For the text-containing cell, return its midpoint in [x, y] coordinate format. 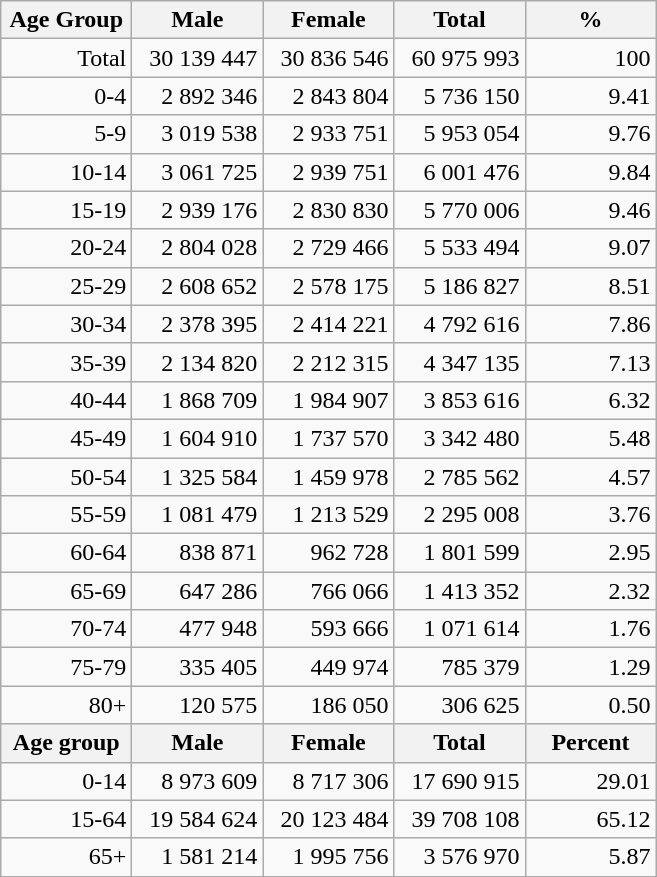
8.51 [590, 286]
3.76 [590, 515]
Percent [590, 743]
785 379 [460, 667]
0-14 [66, 781]
15-64 [66, 819]
5 533 494 [460, 248]
1 984 907 [328, 400]
% [590, 20]
335 405 [198, 667]
5-9 [66, 134]
40-44 [66, 400]
0.50 [590, 705]
2 843 804 [328, 96]
5.48 [590, 438]
449 974 [328, 667]
15-19 [66, 210]
2 804 028 [198, 248]
1 801 599 [460, 553]
2 729 466 [328, 248]
39 708 108 [460, 819]
2 830 830 [328, 210]
29.01 [590, 781]
60-64 [66, 553]
1.76 [590, 629]
55-59 [66, 515]
7.86 [590, 324]
962 728 [328, 553]
1 325 584 [198, 477]
8 973 609 [198, 781]
30 139 447 [198, 58]
1 071 614 [460, 629]
Age Group [66, 20]
1 213 529 [328, 515]
19 584 624 [198, 819]
3 019 538 [198, 134]
80+ [66, 705]
100 [590, 58]
7.13 [590, 362]
9.84 [590, 172]
4 347 135 [460, 362]
Age group [66, 743]
5 186 827 [460, 286]
2 134 820 [198, 362]
1 868 709 [198, 400]
838 871 [198, 553]
0-4 [66, 96]
45-49 [66, 438]
306 625 [460, 705]
65-69 [66, 591]
9.46 [590, 210]
1 581 214 [198, 857]
2 212 315 [328, 362]
20 123 484 [328, 819]
2 939 751 [328, 172]
2 414 221 [328, 324]
2 295 008 [460, 515]
1 604 910 [198, 438]
647 286 [198, 591]
9.76 [590, 134]
70-74 [66, 629]
75-79 [66, 667]
8 717 306 [328, 781]
30 836 546 [328, 58]
2.32 [590, 591]
5 770 006 [460, 210]
1 737 570 [328, 438]
766 066 [328, 591]
1 081 479 [198, 515]
593 666 [328, 629]
50-54 [66, 477]
2 939 176 [198, 210]
9.07 [590, 248]
3 576 970 [460, 857]
65+ [66, 857]
477 948 [198, 629]
1 995 756 [328, 857]
10-14 [66, 172]
6 001 476 [460, 172]
3 853 616 [460, 400]
2 378 395 [198, 324]
2 785 562 [460, 477]
60 975 993 [460, 58]
17 690 915 [460, 781]
1 459 978 [328, 477]
2 608 652 [198, 286]
4 792 616 [460, 324]
35-39 [66, 362]
25-29 [66, 286]
65.12 [590, 819]
20-24 [66, 248]
186 050 [328, 705]
2 892 346 [198, 96]
120 575 [198, 705]
1.29 [590, 667]
3 061 725 [198, 172]
5.87 [590, 857]
5 736 150 [460, 96]
6.32 [590, 400]
2 578 175 [328, 286]
5 953 054 [460, 134]
3 342 480 [460, 438]
1 413 352 [460, 591]
2 933 751 [328, 134]
2.95 [590, 553]
9.41 [590, 96]
30-34 [66, 324]
4.57 [590, 477]
